From the cell containing the given text, extract its center point as [x, y] coordinate. 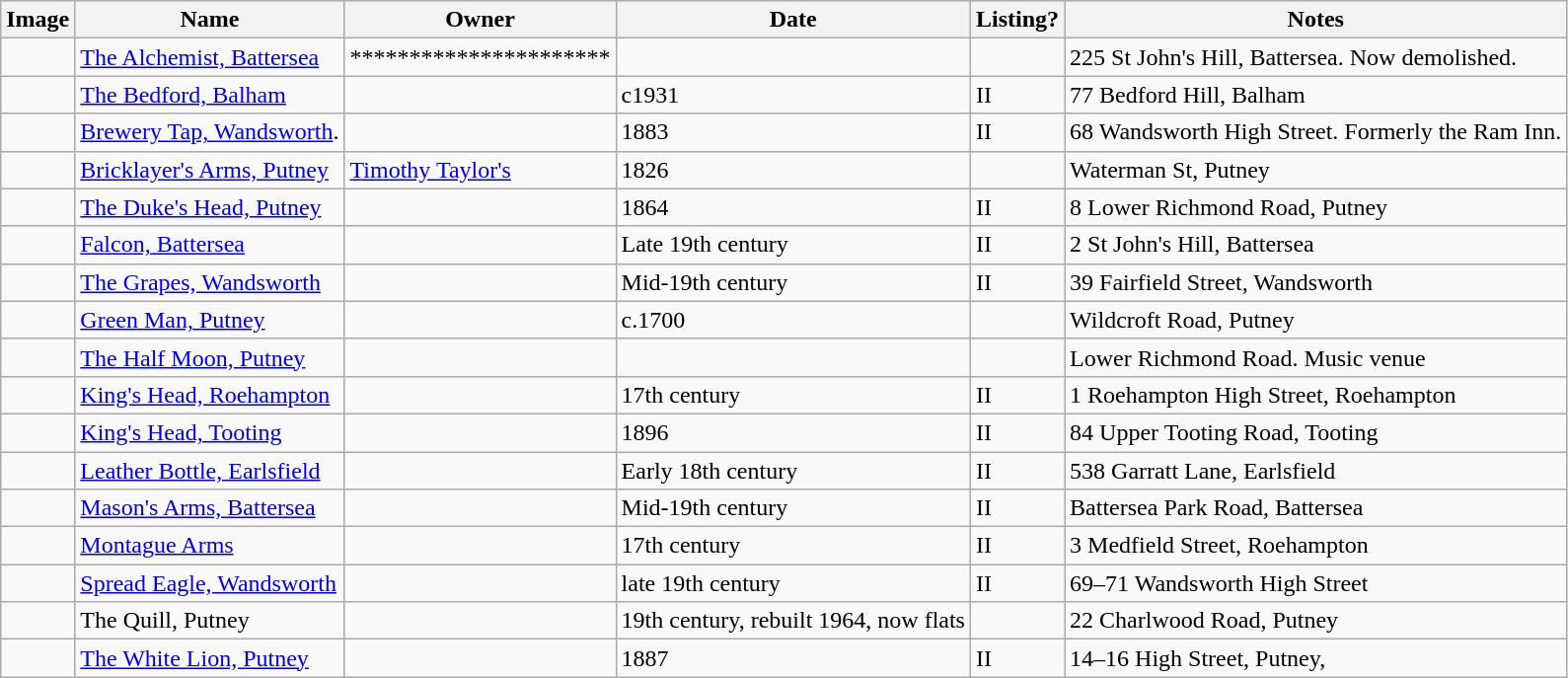
The Bedford, Balham [209, 95]
Leather Bottle, Earlsfield [209, 471]
Falcon, Battersea [209, 245]
68 Wandsworth High Street. Formerly the Ram Inn. [1316, 132]
The Alchemist, Battersea [209, 57]
late 19th century [793, 583]
King's Head, Tooting [209, 432]
1864 [793, 207]
King's Head, Roehampton [209, 395]
Waterman St, Putney [1316, 170]
Image [37, 20]
1883 [793, 132]
Owner [480, 20]
Battersea Park Road, Battersea [1316, 508]
c1931 [793, 95]
22 Charlwood Road, Putney [1316, 621]
Mason's Arms, Battersea [209, 508]
1826 [793, 170]
69–71 Wandsworth High Street [1316, 583]
Brewery Tap, Wandsworth. [209, 132]
225 St John's Hill, Battersea. Now demolished. [1316, 57]
Spread Eagle, Wandsworth [209, 583]
77 Bedford Hill, Balham [1316, 95]
The Duke's Head, Putney [209, 207]
Montague Arms [209, 546]
1887 [793, 658]
19th century, rebuilt 1964, now flats [793, 621]
14–16 High Street, Putney, [1316, 658]
Bricklayer's Arms, Putney [209, 170]
Name [209, 20]
The Half Moon, Putney [209, 357]
Lower Richmond Road. Music venue [1316, 357]
538 Garratt Lane, Earlsfield [1316, 471]
Date [793, 20]
********************** [480, 57]
8 Lower Richmond Road, Putney [1316, 207]
84 Upper Tooting Road, Tooting [1316, 432]
The White Lion, Putney [209, 658]
c.1700 [793, 320]
39 Fairfield Street, Wandsworth [1316, 282]
The Grapes, Wandsworth [209, 282]
Listing? [1016, 20]
Timothy Taylor's [480, 170]
3 Medfield Street, Roehampton [1316, 546]
The Quill, Putney [209, 621]
Late 19th century [793, 245]
Notes [1316, 20]
1 Roehampton High Street, Roehampton [1316, 395]
Early 18th century [793, 471]
Green Man, Putney [209, 320]
1896 [793, 432]
Wildcroft Road, Putney [1316, 320]
2 St John's Hill, Battersea [1316, 245]
